Provide the [x, y] coordinate of the cell's center where the given text is located.  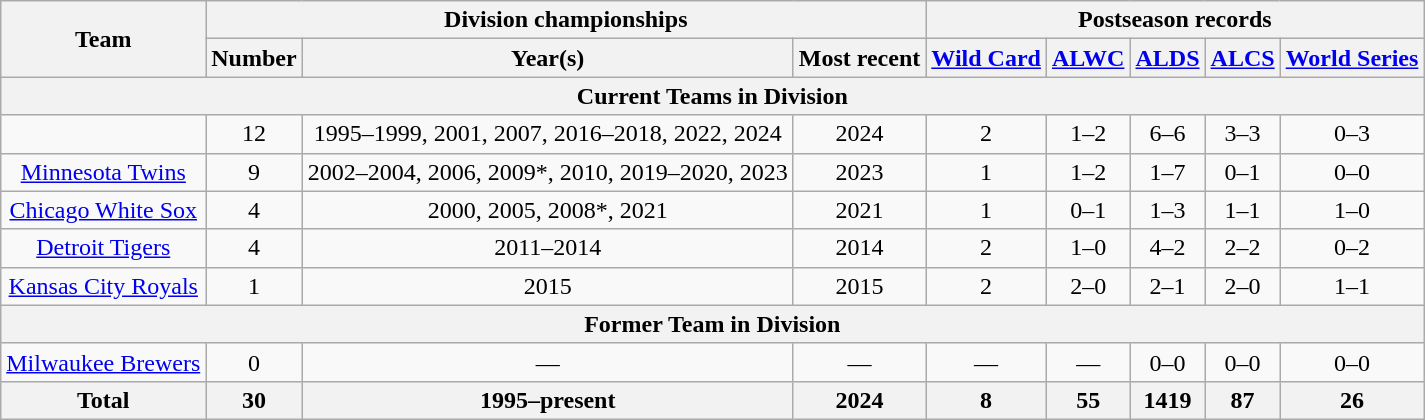
Detroit Tigers [104, 248]
1–7 [1168, 172]
4–2 [1168, 248]
0 [254, 362]
Team [104, 39]
Wild Card [986, 58]
Number [254, 58]
1419 [1168, 400]
6–6 [1168, 134]
2002–2004, 2006, 2009*, 2010, 2019–2020, 2023 [548, 172]
2–1 [1168, 286]
8 [986, 400]
30 [254, 400]
26 [1352, 400]
ALWC [1088, 58]
Milwaukee Brewers [104, 362]
Former Team in Division [712, 324]
World Series [1352, 58]
2014 [860, 248]
ALDS [1168, 58]
Division championships [566, 20]
Chicago White Sox [104, 210]
55 [1088, 400]
1–3 [1168, 210]
Minnesota Twins [104, 172]
Total [104, 400]
0–3 [1352, 134]
9 [254, 172]
ALCS [1242, 58]
Postseason records [1175, 20]
3–3 [1242, 134]
Most recent [860, 58]
1995–1999, 2001, 2007, 2016–2018, 2022, 2024 [548, 134]
0–2 [1352, 248]
2011–2014 [548, 248]
2023 [860, 172]
Current Teams in Division [712, 96]
Kansas City Royals [104, 286]
87 [1242, 400]
2021 [860, 210]
12 [254, 134]
Year(s) [548, 58]
2000, 2005, 2008*, 2021 [548, 210]
1995–present [548, 400]
2–2 [1242, 248]
